Output the [X, Y] coordinate of the center of the cell containing the given text.  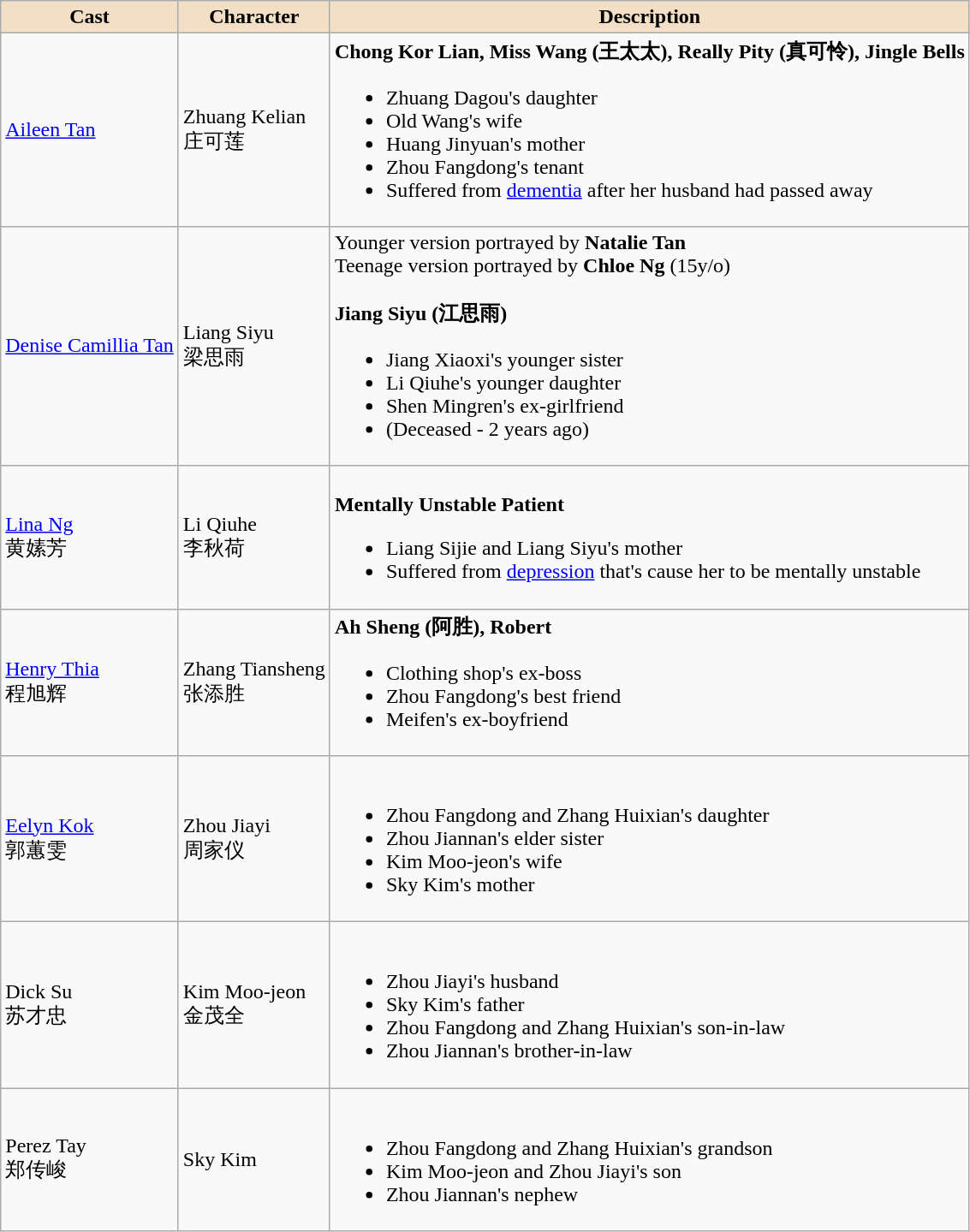
Liang Siyu 梁思雨 [253, 346]
Zhou Jiayi's husbandSky Kim's fatherZhou Fangdong and Zhang Huixian's son-in-lawZhou Jiannan's brother-in-law [649, 1005]
Lina Ng 黄嫊芳 [90, 538]
Sky Kim [253, 1159]
Denise Camillia Tan [90, 346]
Aileen Tan [90, 130]
Henry Thia 程旭辉 [90, 682]
Zhuang Kelian 庄可莲 [253, 130]
Dick Su 苏才忠 [90, 1005]
Eelyn Kok 郭蕙雯 [90, 839]
Description [649, 17]
Zhou Fangdong and Zhang Huixian's grandsonKim Moo-jeon and Zhou Jiayi's sonZhou Jiannan's nephew [649, 1159]
Ah Sheng (阿胜), RobertClothing shop's ex-bossZhou Fangdong's best friendMeifen's ex-boyfriend [649, 682]
Zhou Jiayi 周家仪 [253, 839]
Cast [90, 17]
Li Qiuhe 李秋荷 [253, 538]
Character [253, 17]
Perez Tay 郑传峻 [90, 1159]
Zhou Fangdong and Zhang Huixian's daughterZhou Jiannan's elder sisterKim Moo-jeon's wifeSky Kim's mother [649, 839]
Kim Moo-jeon 金茂全 [253, 1005]
Zhang Tiansheng 张添胜 [253, 682]
Mentally Unstable PatientLiang Sijie and Liang Siyu's motherSuffered from depression that's cause her to be mentally unstable [649, 538]
